Capture the cell that displays the provided text and extract its [x, y] central coordinate. 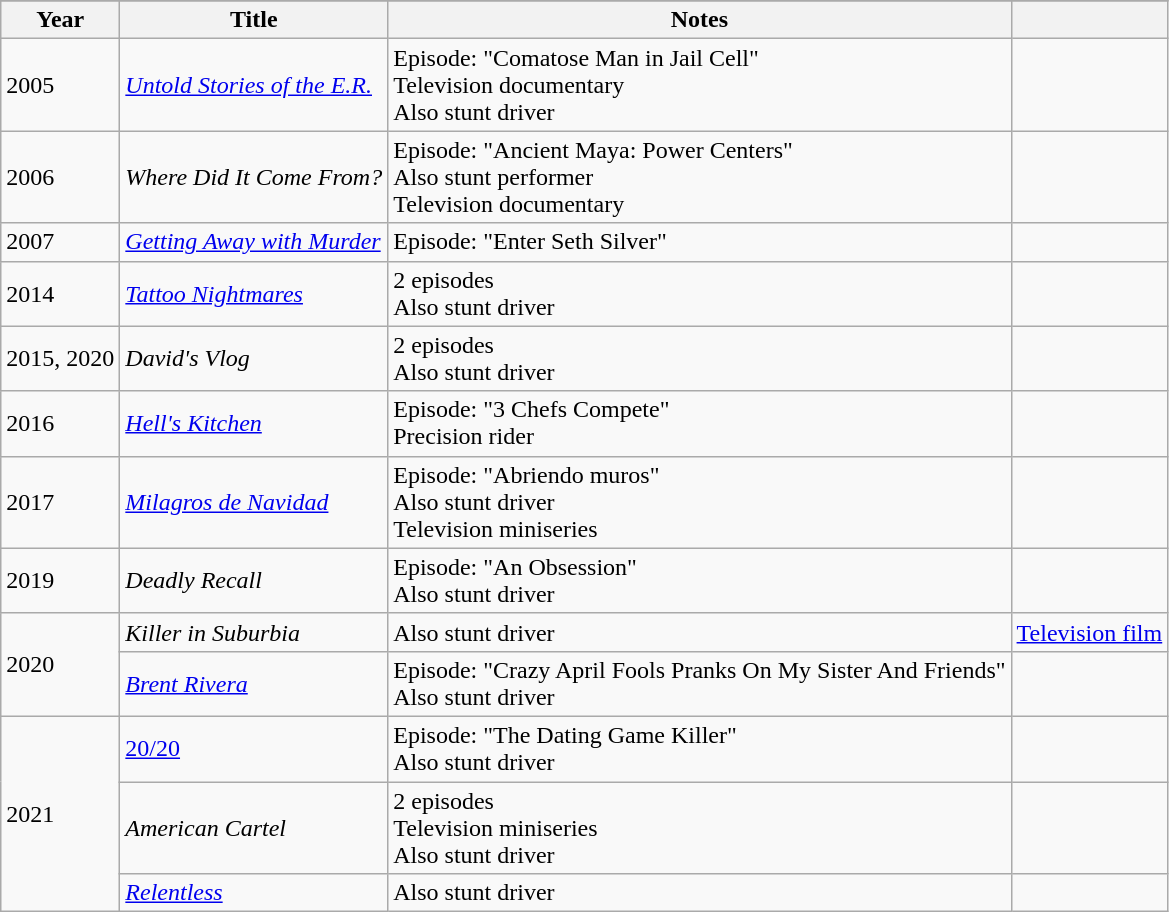
Episode: "The Dating Game Killer"Also stunt driver [700, 748]
Tattoo Nightmares [254, 294]
Episode: "Ancient Maya: Power Centers"Also stunt performerTelevision documentary [700, 177]
Episode: "3 Chefs Compete"Precision rider [700, 424]
2015, 2020 [60, 358]
Notes [700, 20]
Episode: "An Obsession"Also stunt driver [700, 580]
2006 [60, 177]
Episode: "Abriendo muros"Also stunt driverTelevision miniseries [700, 502]
2016 [60, 424]
David's Vlog [254, 358]
Television film [1090, 632]
Episode: "Enter Seth Silver" [700, 242]
American Cartel [254, 828]
Brent Rivera [254, 684]
2021 [60, 814]
2019 [60, 580]
Episode: "Comatose Man in Jail Cell"Television documentaryAlso stunt driver [700, 85]
Year [60, 20]
Getting Away with Murder [254, 242]
Episode: "Crazy April Fools Pranks On My Sister And Friends"Also stunt driver [700, 684]
2017 [60, 502]
2014 [60, 294]
Hell's Kitchen [254, 424]
Untold Stories of the E.R. [254, 85]
Killer in Suburbia [254, 632]
Deadly Recall [254, 580]
20/20 [254, 748]
Milagros de Navidad [254, 502]
2007 [60, 242]
2005 [60, 85]
2 episodesTelevision miniseriesAlso stunt driver [700, 828]
Title [254, 20]
Where Did It Come From? [254, 177]
Relentless [254, 893]
2020 [60, 664]
